For the text-containing cell, return its midpoint in [X, Y] coordinate format. 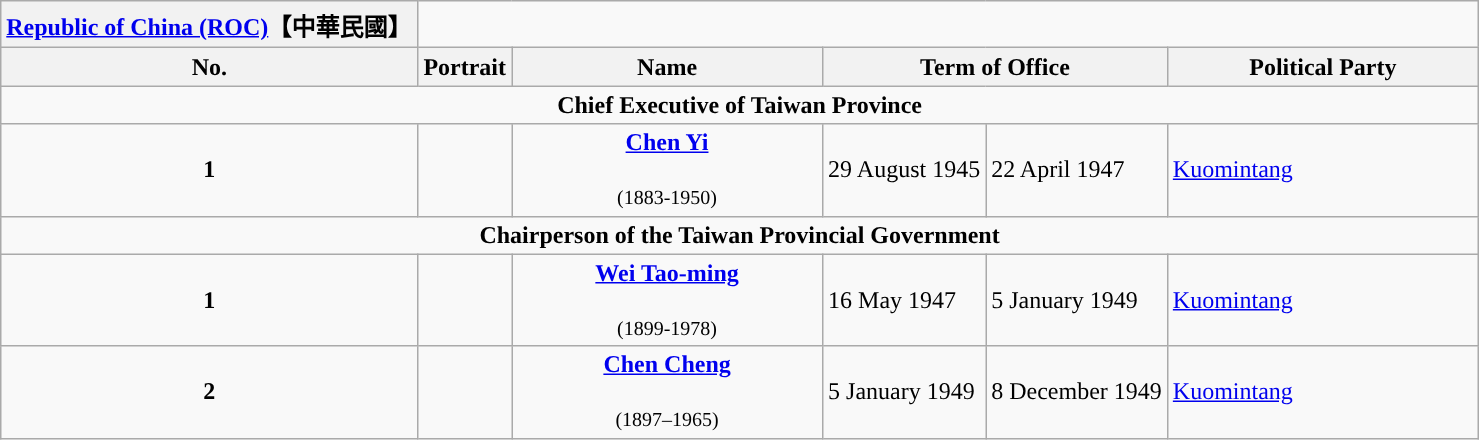
Portrait [465, 67]
Name [668, 67]
Chen Cheng(1897–1965) [668, 392]
Chairperson of the Taiwan Provincial Government [740, 235]
Chief Executive of Taiwan Province [740, 105]
8 December 1949 [1077, 392]
Wei Tao-ming(1899-1978) [668, 300]
Term of Office [996, 67]
16 May 1947 [904, 300]
2 [210, 392]
No. [210, 67]
29 August 1945 [904, 170]
Political Party [1322, 67]
22 April 1947 [1077, 170]
Chen Yi(1883-1950) [668, 170]
Republic of China (ROC)【中華民國】 [210, 24]
